Identify which cell holds the provided text, then report its [x, y] central coordinate. 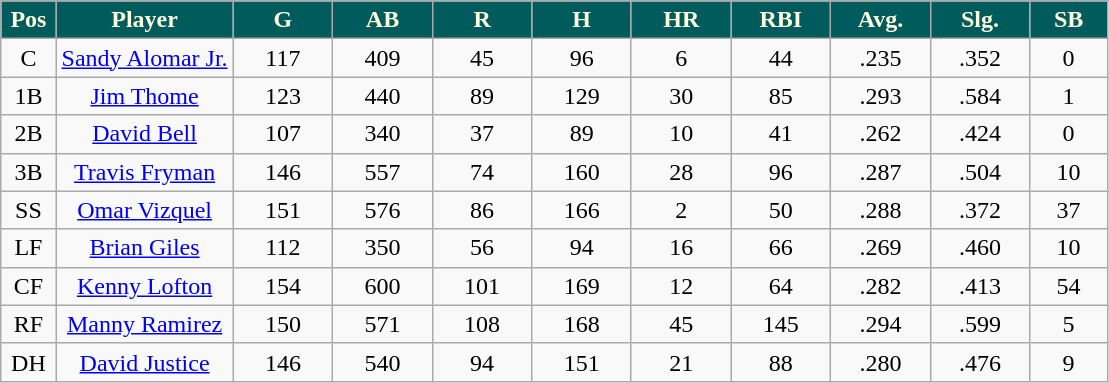
154 [283, 286]
SS [28, 210]
.294 [881, 324]
HR [681, 20]
.287 [881, 172]
150 [283, 324]
.288 [881, 210]
571 [383, 324]
Brian Giles [144, 248]
30 [681, 96]
DH [28, 362]
86 [482, 210]
166 [582, 210]
145 [781, 324]
108 [482, 324]
AB [383, 20]
.282 [881, 286]
600 [383, 286]
.504 [980, 172]
6 [681, 58]
RF [28, 324]
101 [482, 286]
.476 [980, 362]
SB [1069, 20]
R [482, 20]
.413 [980, 286]
88 [781, 362]
CF [28, 286]
1B [28, 96]
.424 [980, 134]
21 [681, 362]
56 [482, 248]
9 [1069, 362]
Omar Vizquel [144, 210]
54 [1069, 286]
David Justice [144, 362]
David Bell [144, 134]
Sandy Alomar Jr. [144, 58]
540 [383, 362]
.460 [980, 248]
74 [482, 172]
5 [1069, 324]
557 [383, 172]
.269 [881, 248]
66 [781, 248]
85 [781, 96]
2 [681, 210]
576 [383, 210]
340 [383, 134]
50 [781, 210]
H [582, 20]
28 [681, 172]
.372 [980, 210]
.235 [881, 58]
160 [582, 172]
2B [28, 134]
44 [781, 58]
Avg. [881, 20]
Manny Ramirez [144, 324]
350 [383, 248]
117 [283, 58]
G [283, 20]
64 [781, 286]
Travis Fryman [144, 172]
Jim Thome [144, 96]
.352 [980, 58]
169 [582, 286]
C [28, 58]
.262 [881, 134]
16 [681, 248]
409 [383, 58]
41 [781, 134]
107 [283, 134]
112 [283, 248]
168 [582, 324]
12 [681, 286]
129 [582, 96]
Kenny Lofton [144, 286]
Player [144, 20]
.584 [980, 96]
1 [1069, 96]
123 [283, 96]
Slg. [980, 20]
.599 [980, 324]
440 [383, 96]
.293 [881, 96]
RBI [781, 20]
LF [28, 248]
Pos [28, 20]
.280 [881, 362]
3B [28, 172]
